From the cell containing the given text, extract its center point as [x, y] coordinate. 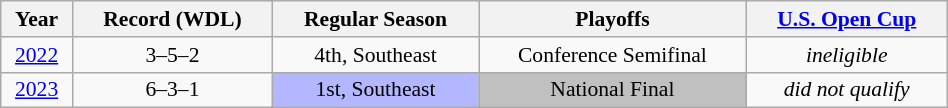
ineligible [846, 55]
2022 [37, 55]
National Final [612, 90]
3–5–2 [172, 55]
6–3–1 [172, 90]
Regular Season [375, 19]
Conference Semifinal [612, 55]
Year [37, 19]
1st, Southeast [375, 90]
U.S. Open Cup [846, 19]
Playoffs [612, 19]
did not qualify [846, 90]
4th, Southeast [375, 55]
2023 [37, 90]
Record (WDL) [172, 19]
